For the text-containing cell, return its midpoint in [x, y] coordinate format. 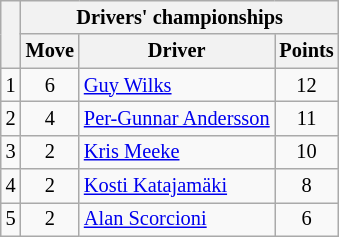
Kosti Katajamäki [177, 186]
Driver [177, 51]
Move [50, 51]
5 [11, 219]
Per-Gunnar Andersson [177, 118]
3 [11, 152]
Kris Meeke [177, 152]
Points [307, 51]
12 [307, 85]
10 [307, 152]
Guy Wilks [177, 85]
Alan Scorcioni [177, 219]
8 [307, 186]
1 [11, 85]
Drivers' championships [180, 17]
11 [307, 118]
